Provide the [x, y] coordinate of the cell's center where the given text is located.  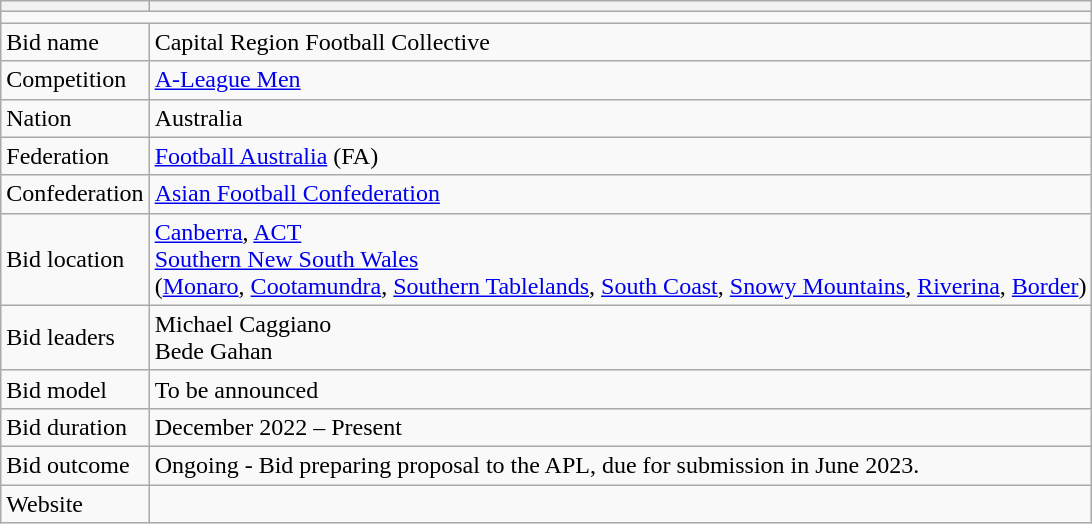
Bid location [75, 259]
A-League Men [620, 80]
Competition [75, 80]
To be announced [620, 389]
Website [75, 503]
Michael Caggiano Bede Gahan [620, 338]
Bid model [75, 389]
Asian Football Confederation [620, 194]
December 2022 – Present [620, 427]
Federation [75, 156]
Australia [620, 118]
Nation [75, 118]
Ongoing - Bid preparing proposal to the APL, due for submission in June 2023. [620, 465]
Football Australia (FA) [620, 156]
Canberra, ACT Southern New South Wales (Monaro, Cootamundra, Southern Tablelands, South Coast, Snowy Mountains, Riverina, Border) [620, 259]
Bid duration [75, 427]
Bid leaders [75, 338]
Bid name [75, 42]
Bid outcome [75, 465]
Confederation [75, 194]
Capital Region Football Collective [620, 42]
